Identify which cell holds the provided text, then report its (X, Y) central coordinate. 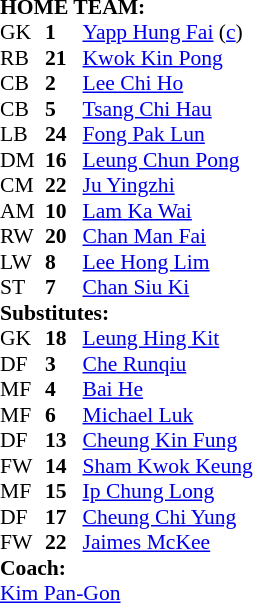
LB (22, 135)
Chan Siu Ki (167, 287)
ST (22, 287)
21 (64, 58)
Substitutes: (126, 313)
DM (22, 160)
Cheung Kin Fung (167, 441)
4 (64, 389)
Yapp Hung Fai (c) (167, 33)
Leung Hing Kit (167, 339)
18 (64, 339)
8 (64, 262)
Lee Chi Ho (167, 83)
Sham Kwok Keung (167, 466)
7 (64, 287)
RB (22, 58)
17 (64, 517)
6 (64, 415)
Tsang Chi Hau (167, 109)
Kwok Kin Pong (167, 58)
13 (64, 441)
Fong Pak Lun (167, 135)
Cheung Chi Yung (167, 517)
Michael Luk (167, 415)
Bai He (167, 389)
2 (64, 83)
20 (64, 237)
Lee Hong Lim (167, 262)
10 (64, 211)
Che Runqiu (167, 364)
AM (22, 211)
LW (22, 262)
15 (64, 491)
Chan Man Fai (167, 237)
Leung Chun Pong (167, 160)
5 (64, 109)
3 (64, 364)
16 (64, 160)
Lam Ka Wai (167, 211)
Ip Chung Long (167, 491)
Ju Yingzhi (167, 185)
Coach: (126, 568)
14 (64, 466)
CM (22, 185)
24 (64, 135)
1 (64, 33)
Jaimes McKee (167, 543)
RW (22, 237)
